From the cell containing the given text, extract its center point as [x, y] coordinate. 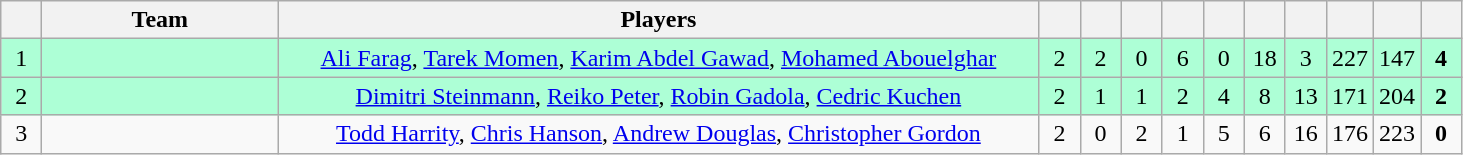
16 [1306, 134]
223 [1396, 134]
5 [1224, 134]
204 [1396, 96]
8 [1264, 96]
Todd Harrity, Chris Hanson, Andrew Douglas, Christopher Gordon [658, 134]
Ali Farag, Tarek Momen, Karim Abdel Gawad, Mohamed Abouelghar [658, 58]
Team [160, 20]
Players [658, 20]
171 [1350, 96]
13 [1306, 96]
176 [1350, 134]
18 [1264, 58]
227 [1350, 58]
Dimitri Steinmann, Reiko Peter, Robin Gadola, Cedric Kuchen [658, 96]
147 [1396, 58]
